From the cell containing the given text, extract its center point as (x, y) coordinate. 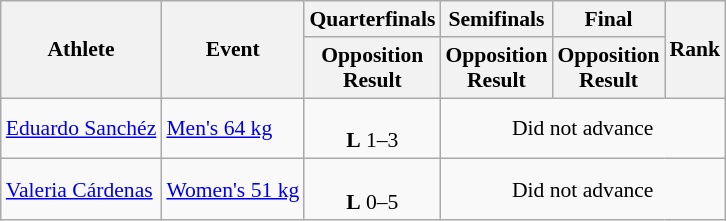
Quarterfinals (372, 19)
L 1–3 (372, 128)
Men's 64 kg (232, 128)
Valeria Cárdenas (82, 190)
Event (232, 50)
Eduardo Sanchéz (82, 128)
Athlete (82, 50)
Women's 51 kg (232, 190)
Final (608, 19)
Rank (696, 50)
L 0–5 (372, 190)
Semifinals (496, 19)
